Extract the [X, Y] coordinate from the center of the cell holding the provided text.  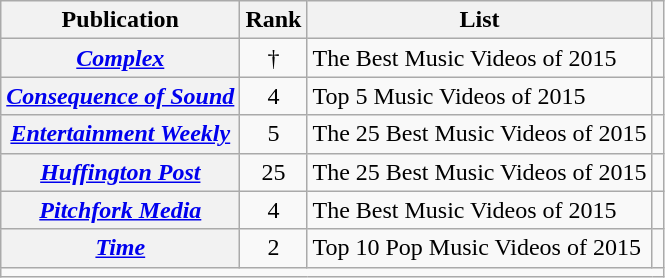
Rank [274, 20]
Consequence of Sound [120, 96]
Top 5 Music Videos of 2015 [480, 96]
Time [120, 248]
List [480, 20]
25 [274, 172]
Publication [120, 20]
Huffington Post [120, 172]
2 [274, 248]
Pitchfork Media [120, 210]
Entertainment Weekly [120, 134]
Complex [120, 58]
5 [274, 134]
† [274, 58]
Top 10 Pop Music Videos of 2015 [480, 248]
